Find where the given text appears and provide that cell's center as [X, Y] coordinate. 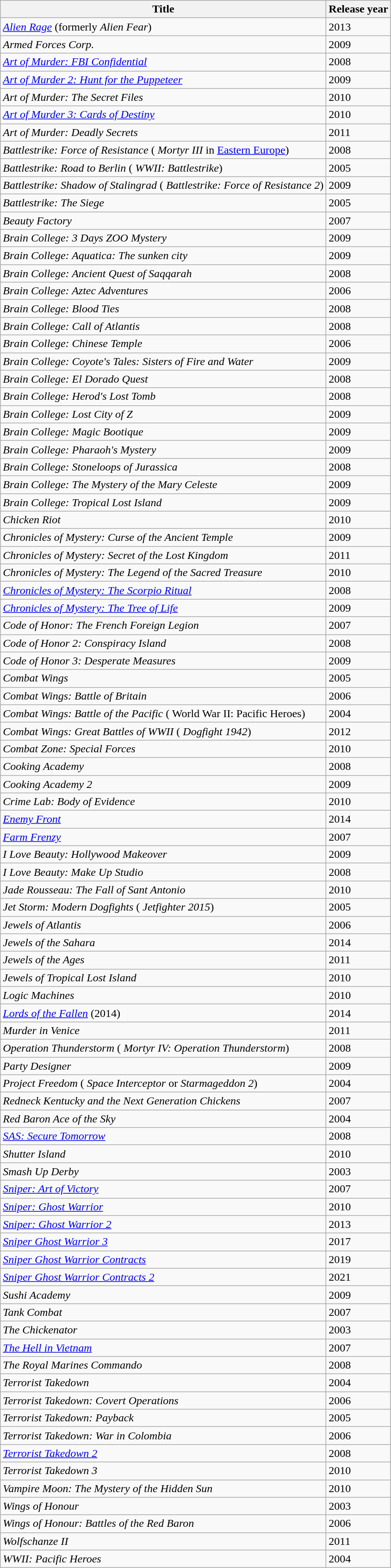
Chronicles of Mystery: Curse of the Ancient Temple [163, 538]
Brain College: Tropical Lost Island [163, 502]
Code of Honor 3: Desperate Measures [163, 661]
Chronicles of Mystery: The Legend of the Sacred Treasure [163, 573]
Battlestrike: Road to Berlin ( WWII: Battlestrike) [163, 167]
Armed Forces Corp. [163, 44]
Art of Murder: FBI Confidential [163, 62]
SAS: Secure Tomorrow [163, 1136]
Code of Honor: The French Foreign Legion [163, 626]
Red Baron Ace of the Sky [163, 1119]
I Love Beauty: Make Up Studio [163, 872]
Terrorist Takedown: War in Colombia [163, 1436]
Battlestrike: The Siege [163, 203]
Battlestrike: Force of Resistance ( Mortyr III in Eastern Europe) [163, 150]
Jewels of the Ages [163, 960]
Brain College: Blood Ties [163, 309]
Brain College: Chinese Temple [163, 344]
Jewels of the Sahara [163, 942]
Combat Wings [163, 678]
Sushi Academy [163, 1295]
Brain College: Lost City of Z [163, 414]
Art of Murder 2: Hunt for the Puppeteer [163, 80]
Brain College: El Dorado Quest [163, 379]
Jewels of Atlantis [163, 925]
Combat Wings: Great Battles of WWII ( Dogfight 1942) [163, 731]
Combat Wings: Battle of Britain [163, 696]
Project Freedom ( Space Interceptor or Starmageddon 2) [163, 1084]
Combat Wings: Battle of the Pacific ( World War II: Pacific Heroes) [163, 713]
Art of Murder 3: Cards of Destiny [163, 115]
The Hell in Vietnam [163, 1348]
Terrorist Takedown [163, 1383]
Brain College: Coyote's Tales: Sisters of Fire and Water [163, 361]
Brain College: 3 Days ZOO Mystery [163, 238]
Party Designer [163, 1066]
Brain College: Aztec Adventures [163, 291]
Tank Combat [163, 1312]
Enemy Front [163, 819]
Sniper Ghost Warrior Contracts [163, 1259]
Sniper Ghost Warrior Contracts 2 [163, 1277]
Chronicles of Mystery: Secret of the Lost Kingdom [163, 555]
Farm Frenzy [163, 837]
Sniper: Art of Victory [163, 1189]
Wings of Honour: Battles of the Red Baron [163, 1524]
Chronicles of Mystery: The Scorpio Ritual [163, 590]
2017 [359, 1242]
I Love Beauty: Hollywood Makeover [163, 855]
Code of Honor 2: Conspiracy Island [163, 643]
The Chickenator [163, 1330]
The Royal Marines Commando [163, 1365]
Murder in Venice [163, 1030]
Release year [359, 9]
Beauty Factory [163, 221]
Terrorist Takedown: Covert Operations [163, 1401]
Cooking Academy 2 [163, 784]
Lords of the Fallen (2014) [163, 1013]
Redneck Kentucky and the Next Generation Chickens [163, 1101]
Operation Thunderstorm ( Mortyr IV: Operation Thunderstorm) [163, 1048]
Jade Rousseau: The Fall of Sant Antonio [163, 890]
Smash Up Derby [163, 1171]
Brain College: Stoneloops of Jurassica [163, 467]
WWII: Pacific Heroes [163, 1559]
Brain College: Call of Atlantis [163, 326]
Jewels of Tropical Lost Island [163, 978]
Alien Rage (formerly Alien Fear) [163, 27]
Art of Murder: Deadly Secrets [163, 132]
Brain College: Ancient Quest of Saqqarah [163, 273]
Brain College: Pharaoh's Mystery [163, 449]
Brain College: Magic Bootique [163, 432]
Wolfschanze II [163, 1541]
Terrorist Takedown 3 [163, 1471]
Brain College: Herod's Lost Tomb [163, 397]
Jet Storm: Modern Dogfights ( Jetfighter 2015) [163, 907]
Battlestrike: Shadow of Stalingrad ( Battlestrike: Force of Resistance 2) [163, 185]
Sniper: Ghost Warrior 2 [163, 1224]
Crime Lab: Body of Evidence [163, 802]
2012 [359, 731]
Chronicles of Mystery: The Tree of Life [163, 608]
Sniper: Ghost Warrior [163, 1207]
Wings of Honour [163, 1506]
Cooking Academy [163, 766]
Shutter Island [163, 1154]
Vampire Moon: The Mystery of the Hidden Sun [163, 1488]
Chicken Riot [163, 520]
Title [163, 9]
Sniper Ghost Warrior 3 [163, 1242]
2019 [359, 1259]
Combat Zone: Special Forces [163, 749]
Brain College: The Mystery of the Mary Celeste [163, 484]
Art of Murder: The Secret Files [163, 97]
Terrorist Takedown: Payback [163, 1418]
2021 [359, 1277]
Brain College: Aquatica: The sunken city [163, 256]
Logic Machines [163, 995]
Terrorist Takedown 2 [163, 1453]
